Provide the [X, Y] coordinate of the cell's center where the given text is located.  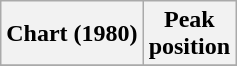
Chart (1980) [72, 34]
Peak position [189, 34]
